Locate the cell with the specified text and output its (X, Y) center coordinate. 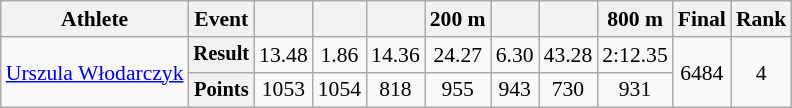
Urszula Włodarczyk (95, 72)
6484 (702, 72)
200 m (458, 19)
6.30 (515, 55)
Athlete (95, 19)
13.48 (284, 55)
Final (702, 19)
Result (222, 55)
800 m (634, 19)
Points (222, 90)
2:12.35 (634, 55)
730 (568, 90)
43.28 (568, 55)
1053 (284, 90)
931 (634, 90)
14.36 (396, 55)
955 (458, 90)
4 (762, 72)
1.86 (340, 55)
Rank (762, 19)
Event (222, 19)
1054 (340, 90)
818 (396, 90)
943 (515, 90)
24.27 (458, 55)
